Determine the (X, Y) coordinate at the center of the cell enclosing the given text.  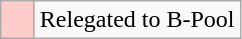
Relegated to B-Pool (137, 20)
